Capture the cell that displays the provided text and extract its [X, Y] central coordinate. 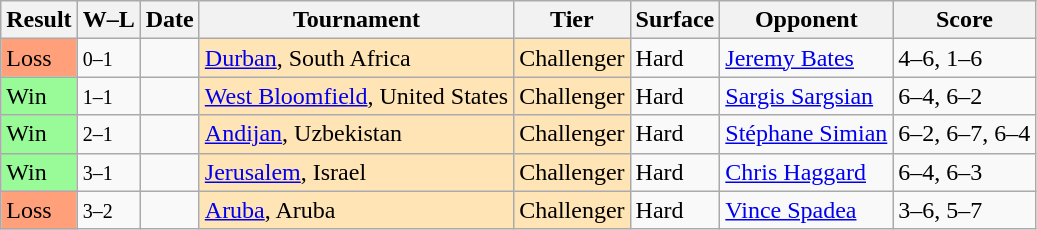
West Bloomfield, United States [356, 96]
Durban, South Africa [356, 58]
Tier [572, 20]
Andijan, Uzbekistan [356, 134]
1–1 [108, 96]
Surface [675, 20]
6–4, 6–3 [964, 172]
Tournament [356, 20]
Jeremy Bates [806, 58]
0–1 [108, 58]
Vince Spadea [806, 210]
2–1 [108, 134]
4–6, 1–6 [964, 58]
3–2 [108, 210]
3–6, 5–7 [964, 210]
Aruba, Aruba [356, 210]
Score [964, 20]
6–4, 6–2 [964, 96]
Sargis Sargsian [806, 96]
Stéphane Simian [806, 134]
6–2, 6–7, 6–4 [964, 134]
W–L [108, 20]
Opponent [806, 20]
Chris Haggard [806, 172]
Date [170, 20]
3–1 [108, 172]
Result [39, 20]
Jerusalem, Israel [356, 172]
